For the text-containing cell, return its midpoint in [X, Y] coordinate format. 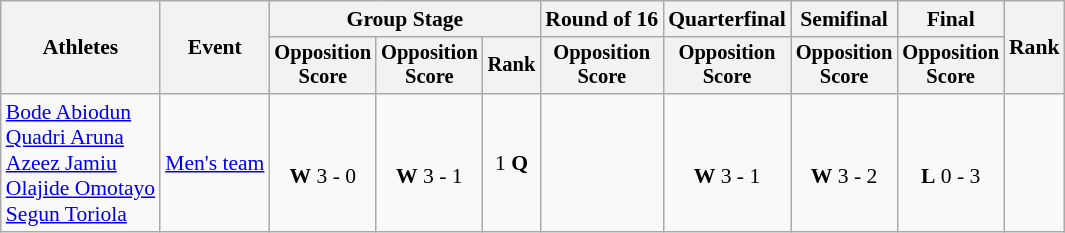
Final [950, 19]
Round of 16 [602, 19]
Semifinal [844, 19]
Bode AbiodunQuadri ArunaAzeez JamiuOlajide OmotayoSegun Toriola [80, 163]
1 Q [512, 163]
W 3 - 2 [844, 163]
Athletes [80, 48]
Quarterfinal [727, 19]
W 3 - 0 [322, 163]
L 0 - 3 [950, 163]
Men's team [214, 163]
Event [214, 48]
Group Stage [404, 19]
